Provide the [X, Y] coordinate of the cell's center where the given text is located.  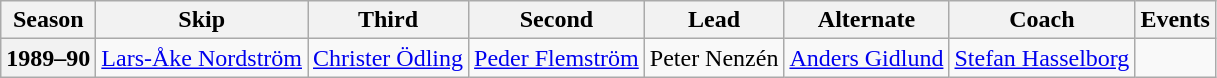
Lead [714, 20]
Second [557, 20]
1989–90 [48, 58]
Christer Ödling [388, 58]
Peder Flemström [557, 58]
Peter Nenzén [714, 58]
Third [388, 20]
Lars-Åke Nordström [202, 58]
Coach [1042, 20]
Stefan Hasselborg [1042, 58]
Anders Gidlund [866, 58]
Skip [202, 20]
Alternate [866, 20]
Events [1175, 20]
Season [48, 20]
